Extract the (x, y) coordinate from the center of the cell holding the provided text.  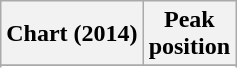
Chart (2014) (72, 34)
Peakposition (189, 34)
